Scan for the cell matching the given text and deliver its (X, Y) coordinate at center. 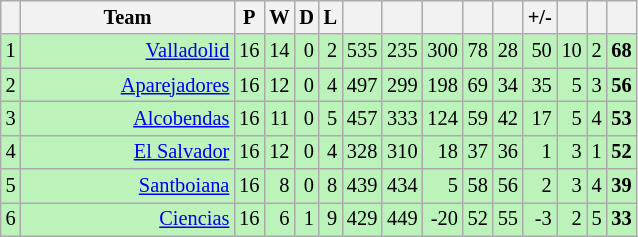
17 (540, 118)
-3 (540, 219)
14 (279, 51)
18 (443, 152)
50 (540, 51)
429 (362, 219)
37 (478, 152)
449 (402, 219)
D (306, 17)
Valladolid (128, 51)
P (249, 17)
78 (478, 51)
439 (362, 186)
535 (362, 51)
36 (508, 152)
124 (443, 118)
Alcobendas (128, 118)
328 (362, 152)
68 (621, 51)
310 (402, 152)
42 (508, 118)
299 (402, 85)
198 (443, 85)
28 (508, 51)
Santboiana (128, 186)
9 (330, 219)
69 (478, 85)
39 (621, 186)
Ciencias (128, 219)
497 (362, 85)
34 (508, 85)
W (279, 17)
Aparejadores (128, 85)
59 (478, 118)
434 (402, 186)
58 (478, 186)
35 (540, 85)
457 (362, 118)
55 (508, 219)
33 (621, 219)
+/- (540, 17)
El Salvador (128, 152)
235 (402, 51)
53 (621, 118)
11 (279, 118)
-20 (443, 219)
Team (128, 17)
L (330, 17)
333 (402, 118)
300 (443, 51)
10 (572, 51)
